Return (x, y) of the center of cell containing provided text 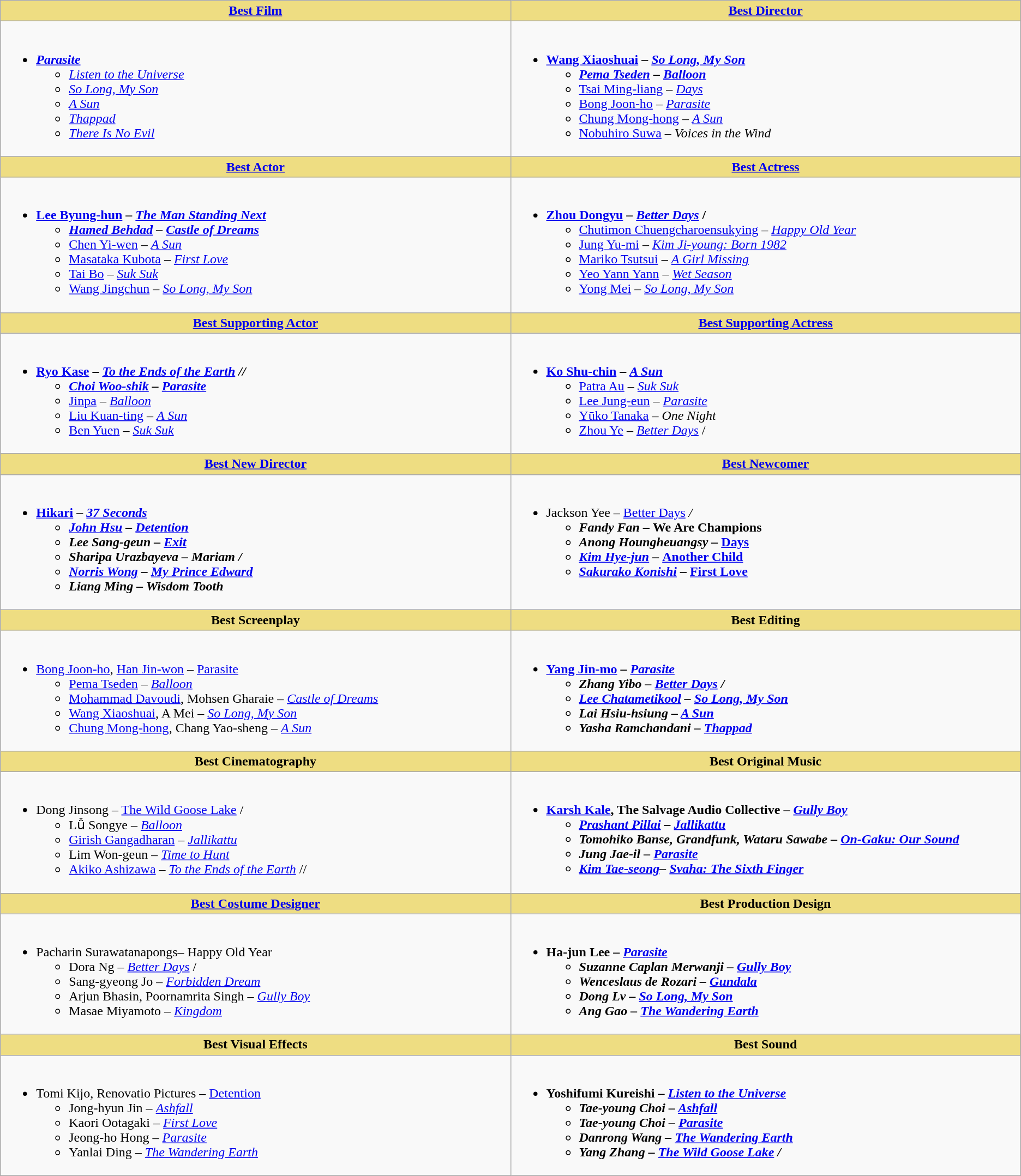
Best Production Design (766, 903)
Yang Jin-mo – ParasiteZhang Yibo – Better Days /Lee Chatametikool – So Long, My Son Lai Hsiu-hsiung – A Sun Yasha Ramchandani – Thappad (766, 690)
Ha-jun Lee – Parasite Suzanne Caplan Merwanji – Gully Boy Wenceslaus de Rozari – Gundala Dong Lv – So Long, My Son Ang Gao – The Wandering Earth (766, 974)
Best Screenplay (255, 620)
Best Supporting Actress (766, 323)
Best Original Music (766, 761)
Best Actor (255, 167)
Parasite Listen to the Universe So Long, My Son A Sun Thappad There Is No Evil (255, 89)
Best Costume Designer (255, 903)
Hikari – 37 Seconds John Hsu – Detention Lee Sang-geun – Exit Sharipa Urazbayeva – Mariam /Norris Wong – My Prince Edward Liang Ming – Wisdom Tooth (255, 542)
Best Newcomer (766, 464)
Best Director (766, 11)
Best New Director (255, 464)
Best Actress (766, 167)
Best Supporting Actor (255, 323)
Best Film (255, 11)
Best Sound (766, 1045)
Best Cinematography (255, 761)
Best Visual Effects (255, 1045)
Ko Shu-chin – A Sun Patra Au – Suk Suk Lee Jung-eun – Parasite Yūko Tanaka – One Night Zhou Ye – Better Days / (766, 394)
Jackson Yee – Better Days /Fandy Fan – We Are Champions Anong Houngheuangsy – Days Kim Hye-jun – Another Child Sakurako Konishi – First Love (766, 542)
Best Editing (766, 620)
Ryo Kase – To the Ends of the Earth //Choi Woo-shik – Parasite Jinpa – Balloon Liu Kuan-ting – A Sun Ben Yuen – Suk Suk (255, 394)
